Output the [x, y] coordinate of the center of the cell containing the given text.  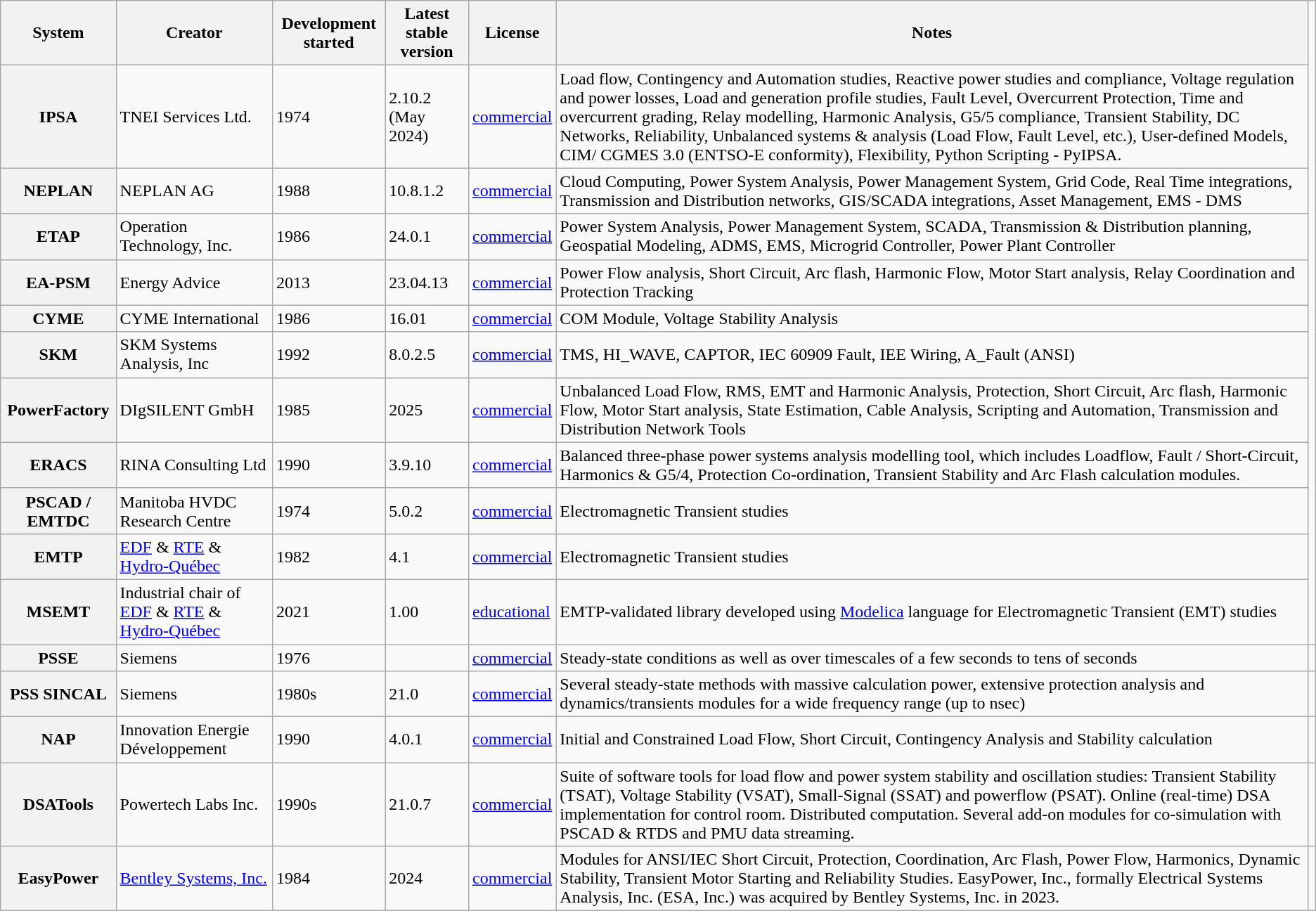
Power Flow analysis, Short Circuit, Arc flash, Harmonic Flow, Motor Start analysis, Relay Coordination and Protection Tracking [932, 283]
21.0 [427, 694]
10.8.1.2 [427, 191]
23.04.13 [427, 283]
2.10.2(May 2024) [427, 117]
RINA Consulting Ltd [194, 465]
DSATools [58, 804]
3.9.10 [427, 465]
CYME [58, 318]
1985 [329, 410]
Development started [329, 33]
NAP [58, 739]
PSS SINCAL [58, 694]
NEPLAN AG [194, 191]
1984 [329, 879]
Industrial chair of EDF & RTE & Hydro-Québec [194, 612]
MSEMT [58, 612]
4.0.1 [427, 739]
License [512, 33]
Energy Advice [194, 283]
24.0.1 [427, 236]
Latest stable version [427, 33]
5.0.2 [427, 510]
2021 [329, 612]
Initial and Constrained Load Flow, Short Circuit, Contingency Analysis and Stability calculation [932, 739]
4.1 [427, 557]
1988 [329, 191]
PSSE [58, 657]
1990s [329, 804]
Notes [932, 33]
System [58, 33]
ERACS [58, 465]
1992 [329, 354]
2025 [427, 410]
1976 [329, 657]
Powertech Labs Inc. [194, 804]
TNEI Services Ltd. [194, 117]
16.01 [427, 318]
Steady-state conditions as well as over timescales of a few seconds to tens of seconds [932, 657]
SKM Systems Analysis, Inc [194, 354]
EMTP-validated library developed using Modelica language for Electromagnetic Transient (EMT) studies [932, 612]
1.00 [427, 612]
IPSA [58, 117]
EasyPower [58, 879]
SKM [58, 354]
Innovation Energie Développement [194, 739]
Operation Technology, Inc. [194, 236]
Manitoba HVDC Research Centre [194, 510]
EA-PSM [58, 283]
Creator [194, 33]
1982 [329, 557]
EDF & RTE & Hydro-Québec [194, 557]
COM Module, Voltage Stability Analysis [932, 318]
ETAP [58, 236]
2013 [329, 283]
8.0.2.5 [427, 354]
CYME International [194, 318]
EMTP [58, 557]
PowerFactory [58, 410]
2024 [427, 879]
educational [512, 612]
Bentley Systems, Inc. [194, 879]
21.0.7 [427, 804]
NEPLAN [58, 191]
1980s [329, 694]
PSCAD / EMTDC [58, 510]
DIgSILENT GmbH [194, 410]
TMS, HI_WAVE, CAPTOR, IEC 60909 Fault, IEE Wiring, A_Fault (ANSI) [932, 354]
